Identify which cell holds the provided text, then report its [X, Y] central coordinate. 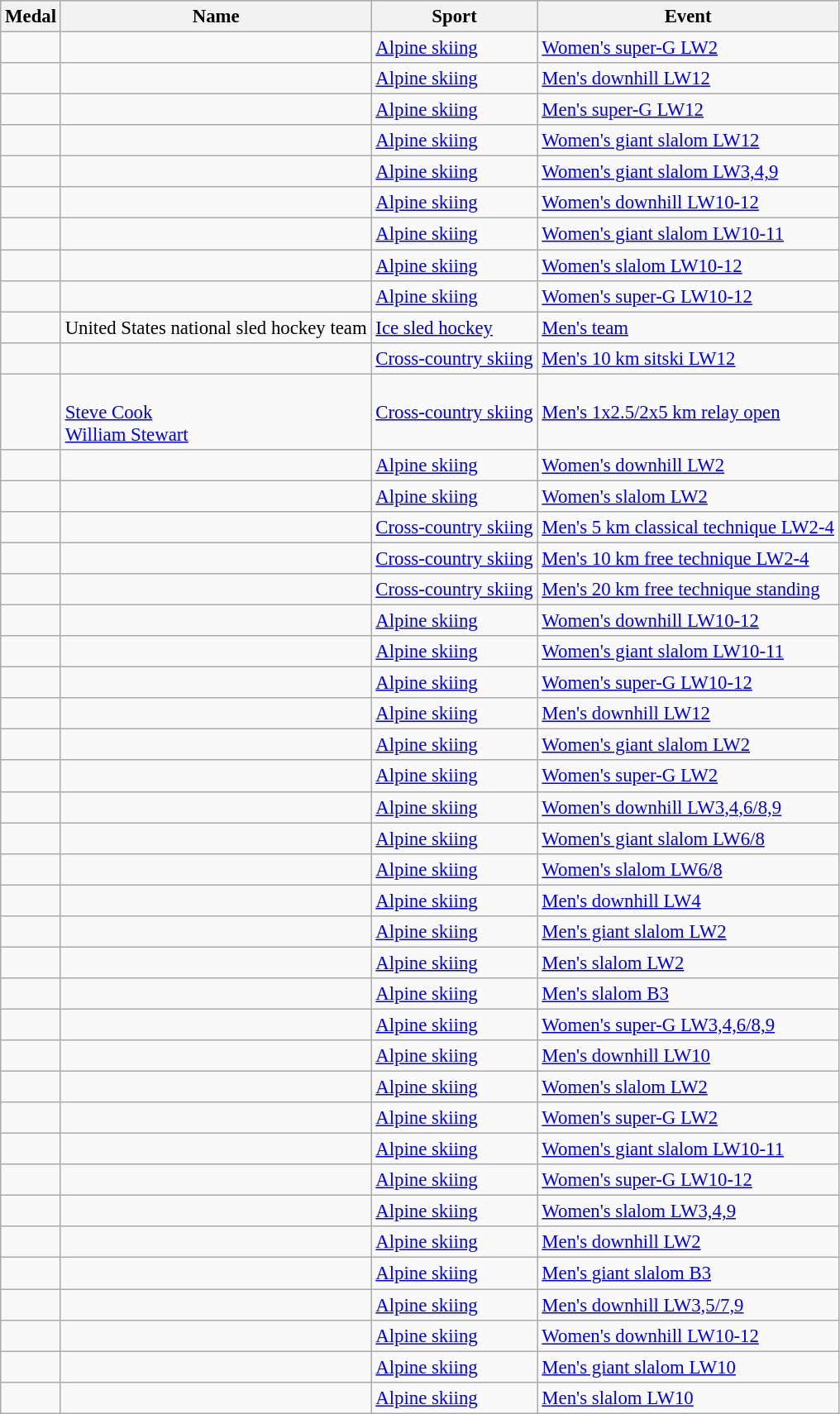
Women's giant slalom LW2 [688, 745]
United States national sled hockey team [216, 327]
Women's slalom LW3,4,9 [688, 1211]
Men's 10 km sitski LW12 [688, 358]
Men's 5 km classical technique LW2-4 [688, 528]
Men's downhill LW2 [688, 1243]
Women's giant slalom LW12 [688, 141]
Men's slalom LW10 [688, 1397]
Women's slalom LW10-12 [688, 265]
Men's downhill LW3,5/7,9 [688, 1305]
Event [688, 17]
Men's 1x2.5/2x5 km relay open [688, 412]
Men's slalom B3 [688, 994]
Men's super-G LW12 [688, 110]
Men's giant slalom B3 [688, 1273]
Women's slalom LW6/8 [688, 869]
Men's slalom LW2 [688, 963]
Women's downhill LW2 [688, 466]
Medal [31, 17]
Sport [455, 17]
Women's downhill LW3,4,6/8,9 [688, 807]
Men's giant slalom LW10 [688, 1367]
Men's team [688, 327]
Men's downhill LW10 [688, 1056]
Women's giant slalom LW3,4,9 [688, 172]
Women's giant slalom LW6/8 [688, 838]
Women's super-G LW3,4,6/8,9 [688, 1025]
Men's downhill LW4 [688, 900]
Men's 10 km free technique LW2-4 [688, 558]
Name [216, 17]
Ice sled hockey [455, 327]
Steve CookWilliam Stewart [216, 412]
Men's giant slalom LW2 [688, 932]
Men's 20 km free technique standing [688, 590]
